Output the (X, Y) coordinate of the center of the cell containing the given text.  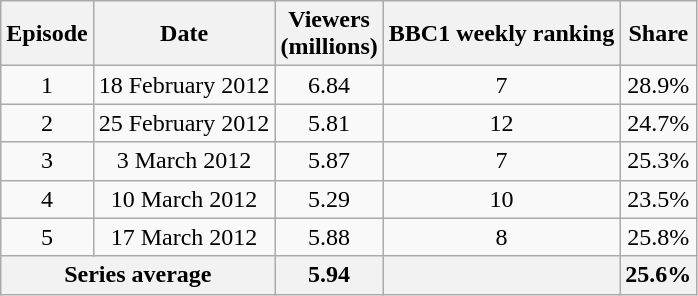
25.6% (658, 275)
25 February 2012 (184, 123)
23.5% (658, 199)
3 (47, 161)
2 (47, 123)
25.8% (658, 237)
8 (501, 237)
5 (47, 237)
6.84 (329, 85)
10 March 2012 (184, 199)
17 March 2012 (184, 237)
3 March 2012 (184, 161)
Viewers(millions) (329, 34)
Episode (47, 34)
Share (658, 34)
Date (184, 34)
5.88 (329, 237)
24.7% (658, 123)
4 (47, 199)
5.87 (329, 161)
12 (501, 123)
25.3% (658, 161)
1 (47, 85)
28.9% (658, 85)
10 (501, 199)
5.81 (329, 123)
Series average (138, 275)
5.29 (329, 199)
18 February 2012 (184, 85)
BBC1 weekly ranking (501, 34)
5.94 (329, 275)
